For the text-containing cell, return its midpoint in [X, Y] coordinate format. 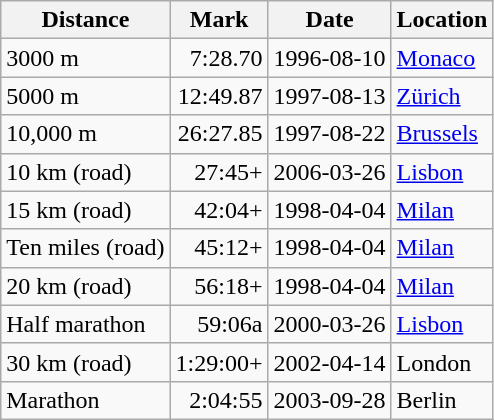
1:29:00+ [219, 362]
Brussels [442, 134]
Marathon [86, 400]
30 km (road) [86, 362]
15 km (road) [86, 210]
27:45+ [219, 172]
42:04+ [219, 210]
2:04:55 [219, 400]
Location [442, 20]
1997-08-22 [330, 134]
10 km (road) [86, 172]
3000 m [86, 58]
2000-03-26 [330, 324]
Half marathon [86, 324]
5000 m [86, 96]
Ten miles (road) [86, 248]
20 km (road) [86, 286]
59:06a [219, 324]
Zürich [442, 96]
Date [330, 20]
London [442, 362]
Mark [219, 20]
45:12+ [219, 248]
1997-08-13 [330, 96]
1996-08-10 [330, 58]
56:18+ [219, 286]
Monaco [442, 58]
2002-04-14 [330, 362]
7:28.70 [219, 58]
12:49.87 [219, 96]
2003-09-28 [330, 400]
Berlin [442, 400]
10,000 m [86, 134]
26:27.85 [219, 134]
2006-03-26 [330, 172]
Distance [86, 20]
